Provide the [X, Y] coordinate of the cell's center where the given text is located.  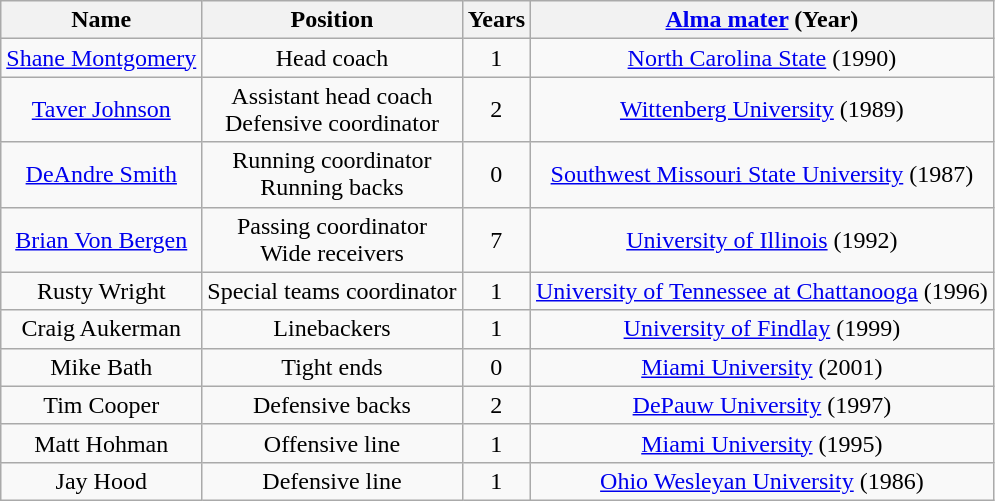
Passing coordinatorWide receivers [332, 240]
Wittenberg University (1989) [762, 110]
7 [496, 240]
Miami University (2001) [762, 367]
Position [332, 20]
Mike Bath [102, 367]
Miami University (1995) [762, 443]
Tim Cooper [102, 405]
Ohio Wesleyan University (1986) [762, 481]
Taver Johnson [102, 110]
Name [102, 20]
Defensive line [332, 481]
Years [496, 20]
Jay Hood [102, 481]
DeAndre Smith [102, 174]
Southwest Missouri State University (1987) [762, 174]
Matt Hohman [102, 443]
University of Findlay (1999) [762, 329]
Head coach [332, 58]
University of Tennessee at Chattanooga (1996) [762, 291]
Shane Montgomery [102, 58]
University of Illinois (1992) [762, 240]
Rusty Wright [102, 291]
Tight ends [332, 367]
Alma mater (Year) [762, 20]
Brian Von Bergen [102, 240]
Offensive line [332, 443]
DePauw University (1997) [762, 405]
Assistant head coachDefensive coordinator [332, 110]
North Carolina State (1990) [762, 58]
Craig Aukerman [102, 329]
Running coordinatorRunning backs [332, 174]
Special teams coordinator [332, 291]
Defensive backs [332, 405]
Linebackers [332, 329]
